Provide the [X, Y] coordinate of the cell's center where the given text is located.  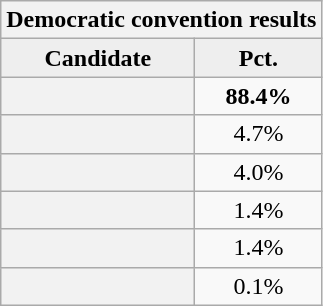
Democratic convention results [162, 20]
4.0% [258, 172]
4.7% [258, 134]
88.4% [258, 96]
0.1% [258, 286]
Candidate [98, 58]
Pct. [258, 58]
